Scan for the cell matching the given text and deliver its [X, Y] coordinate at center. 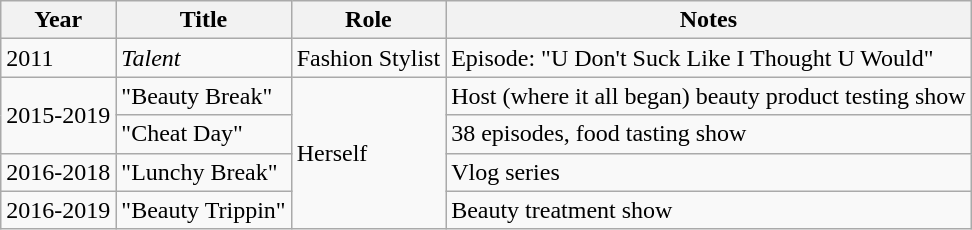
"Cheat Day" [204, 134]
Episode: "U Don't Suck Like I Thought U Would" [709, 58]
"Beauty Break" [204, 96]
Year [58, 20]
2016-2018 [58, 172]
Fashion Stylist [368, 58]
2011 [58, 58]
Role [368, 20]
Title [204, 20]
Host (where it all began) beauty product testing show [709, 96]
"Beauty Trippin" [204, 210]
2015-2019 [58, 115]
38 episodes, food tasting show [709, 134]
Notes [709, 20]
Beauty treatment show [709, 210]
2016-2019 [58, 210]
"Lunchy Break" [204, 172]
Herself [368, 153]
Vlog series [709, 172]
Talent [204, 58]
